Output the (X, Y) coordinate of the center of the cell containing the given text.  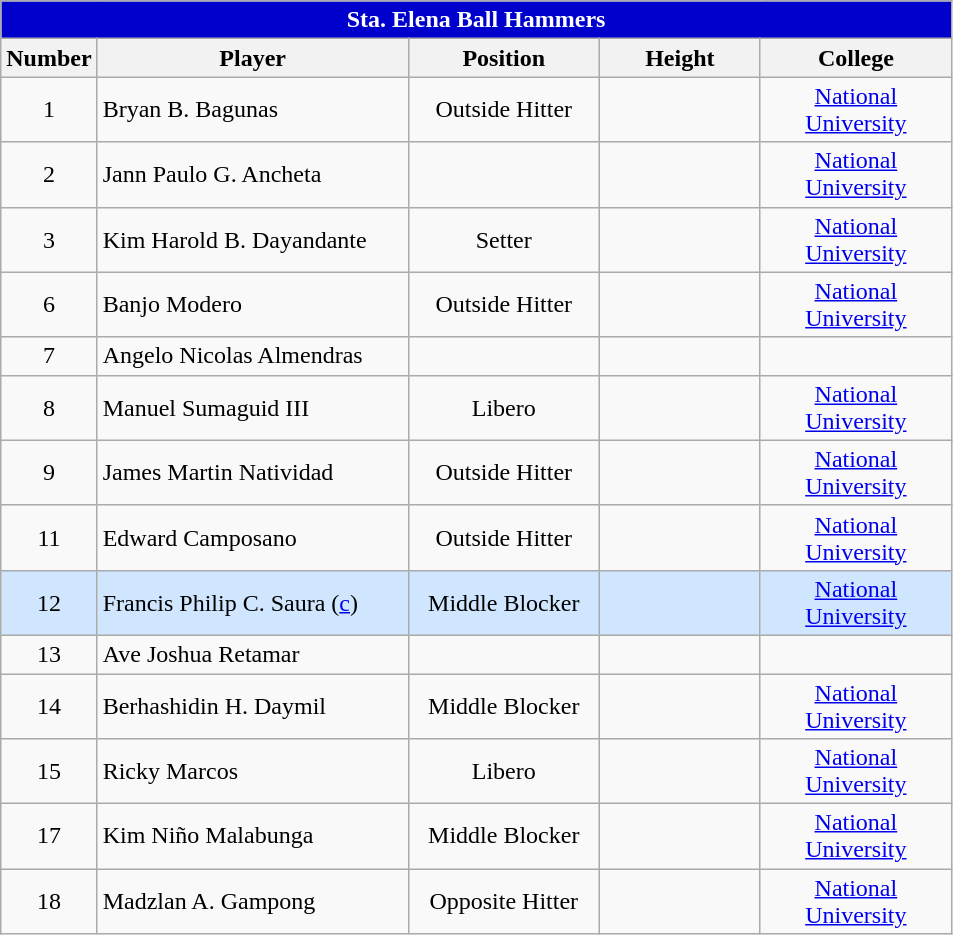
7 (49, 356)
3 (49, 240)
Ricky Marcos (252, 772)
17 (49, 836)
Bryan B. Bagunas (252, 110)
Madzlan A. Gampong (252, 902)
9 (49, 472)
Kim Niño Malabunga (252, 836)
6 (49, 304)
Ave Joshua Retamar (252, 654)
2 (49, 174)
11 (49, 538)
12 (49, 602)
15 (49, 772)
Kim Harold B. Dayandante (252, 240)
Sta. Elena Ball Hammers (476, 20)
Berhashidin H. Daymil (252, 706)
Opposite Hitter (504, 902)
James Martin Natividad (252, 472)
Francis Philip C. Saura (c) (252, 602)
Player (252, 58)
Setter (504, 240)
18 (49, 902)
14 (49, 706)
13 (49, 654)
Banjo Modero (252, 304)
Angelo Nicolas Almendras (252, 356)
8 (49, 408)
Number (49, 58)
1 (49, 110)
Manuel Sumaguid III (252, 408)
Jann Paulo G. Ancheta (252, 174)
College (856, 58)
Edward Camposano (252, 538)
Height (680, 58)
Position (504, 58)
